Capture the cell that displays the provided text and extract its [X, Y] central coordinate. 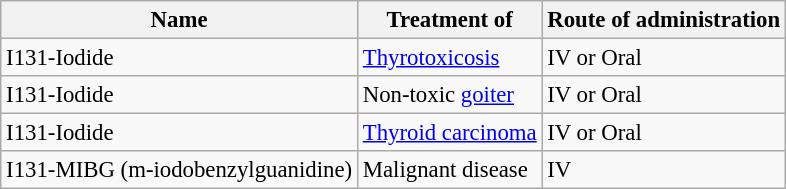
IV [664, 170]
Thyroid carcinoma [450, 133]
Name [180, 20]
Treatment of [450, 20]
I131-MIBG (m-iodobenzylguanidine) [180, 170]
Route of administration [664, 20]
Non-toxic goiter [450, 95]
Malignant disease [450, 170]
Thyrotoxicosis [450, 58]
